Return (X, Y) of the center of cell containing provided text 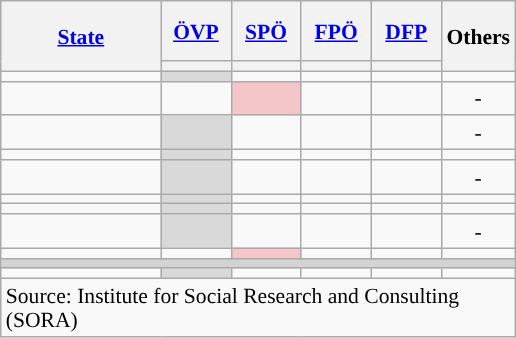
FPÖ (336, 31)
DFP (406, 31)
Source: Institute for Social Research and Consulting (SORA) (258, 308)
State (81, 36)
SPÖ (266, 31)
ÖVP (196, 31)
Others (478, 36)
